Scan for the cell matching the given text and deliver its (X, Y) coordinate at center. 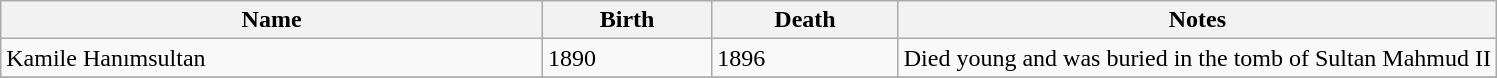
Death (805, 20)
Name (272, 20)
Kamile Hanımsultan (272, 58)
Died young and was buried in the tomb of Sultan Mahmud II (1197, 58)
Birth (626, 20)
Notes (1197, 20)
1896 (805, 58)
1890 (626, 58)
